Extract the (X, Y) coordinate from the center of the cell holding the provided text.  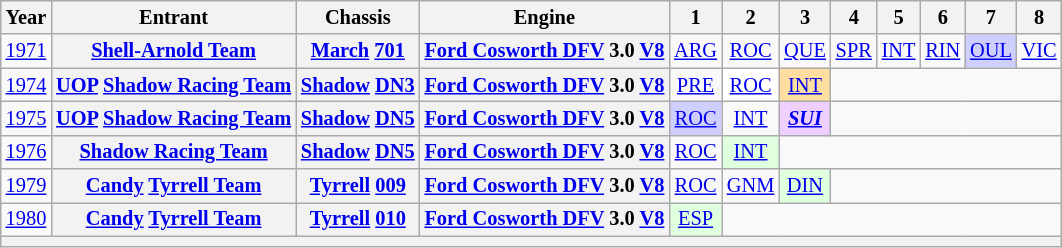
Engine (545, 17)
ESP (696, 219)
1971 (26, 51)
SPR (854, 51)
Tyrrell 009 (358, 186)
Shell-Arnold Team (174, 51)
1979 (26, 186)
VIC (1040, 51)
DIN (805, 186)
RIN (942, 51)
3 (805, 17)
4 (854, 17)
1975 (26, 118)
1 (696, 17)
1974 (26, 85)
Year (26, 17)
SUI (805, 118)
Tyrrell 010 (358, 219)
2 (750, 17)
Shadow Racing Team (174, 152)
1976 (26, 152)
8 (1040, 17)
7 (991, 17)
Chassis (358, 17)
5 (899, 17)
1980 (26, 219)
March 701 (358, 51)
6 (942, 17)
Entrant (174, 17)
QUE (805, 51)
ARG (696, 51)
OUL (991, 51)
GNM (750, 186)
Shadow DN3 (358, 85)
PRE (696, 85)
